Determine the (X, Y) coordinate at the center of the cell enclosing the given text.  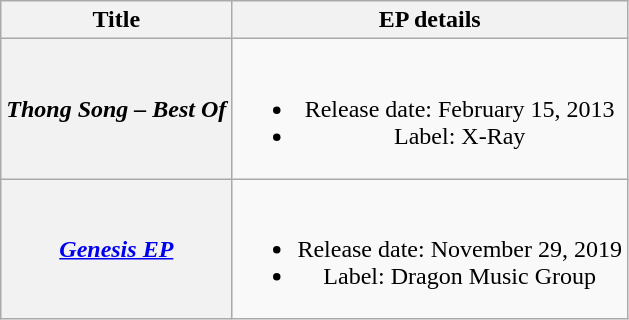
Genesis EP (116, 249)
Title (116, 20)
Thong Song – Best Of (116, 109)
Release date: February 15, 2013Label: X-Ray (430, 109)
EP details (430, 20)
Release date: November 29, 2019Label: Dragon Music Group (430, 249)
